Find where the given text appears and provide that cell's center as [x, y] coordinate. 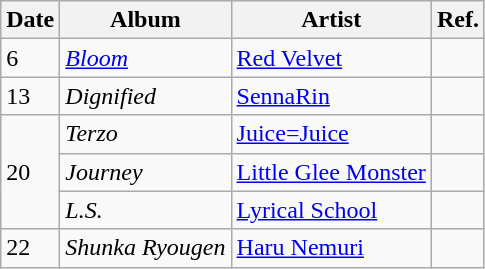
Red Velvet [331, 58]
SennaRin [331, 96]
22 [30, 248]
20 [30, 172]
Little Glee Monster [331, 172]
Ref. [458, 20]
Haru Nemuri [331, 248]
Date [30, 20]
Dignified [146, 96]
13 [30, 96]
Shunka Ryougen [146, 248]
Terzo [146, 134]
6 [30, 58]
Journey [146, 172]
Juice=Juice [331, 134]
Lyrical School [331, 210]
Artist [331, 20]
Album [146, 20]
L.S. [146, 210]
Bloom [146, 58]
